Output the (X, Y) coordinate of the center of the cell containing the given text.  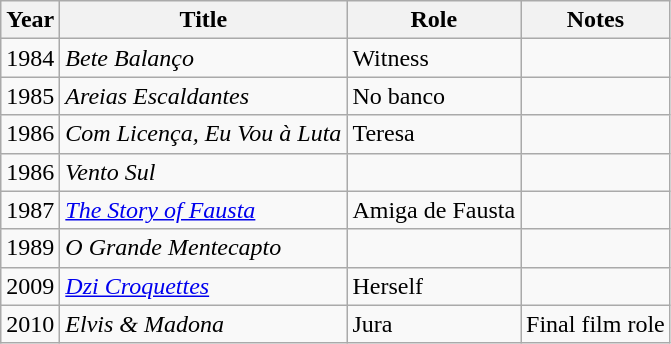
The Story of Fausta (204, 210)
Title (204, 20)
O Grande Mentecapto (204, 248)
Jura (434, 324)
Teresa (434, 134)
Role (434, 20)
1989 (30, 248)
2010 (30, 324)
1985 (30, 96)
Herself (434, 286)
1984 (30, 58)
Com Licença, Eu Vou à Luta (204, 134)
Dzi Croquettes (204, 286)
Year (30, 20)
Final film role (596, 324)
Elvis & Madona (204, 324)
Bete Balanço (204, 58)
Notes (596, 20)
Amiga de Fausta (434, 210)
Witness (434, 58)
Areias Escaldantes (204, 96)
1987 (30, 210)
Vento Sul (204, 172)
No banco (434, 96)
2009 (30, 286)
